Capture the cell that displays the provided text and extract its [x, y] central coordinate. 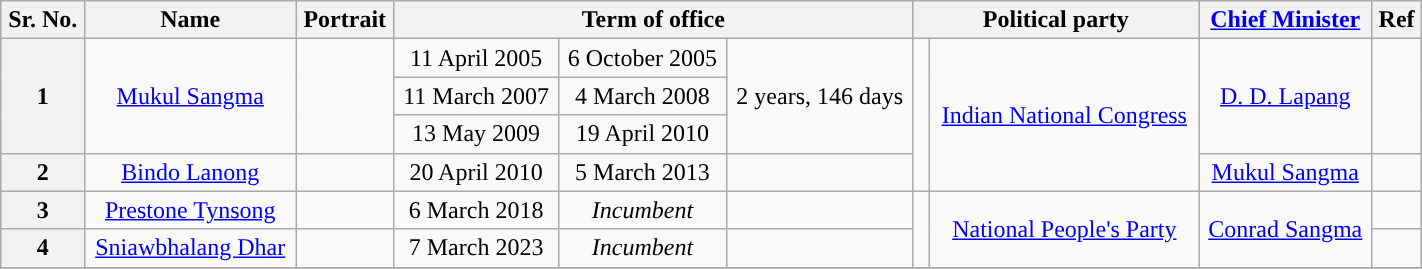
4 March 2008 [642, 96]
D. D. Lapang [1286, 96]
Sniawbhalang Dhar [190, 248]
13 May 2009 [476, 134]
11 April 2005 [476, 58]
5 March 2013 [642, 172]
6 March 2018 [476, 210]
7 March 2023 [476, 248]
2 years, 146 days [819, 96]
20 April 2010 [476, 172]
Sr. No. [43, 20]
1 [43, 96]
Ref [1396, 20]
Indian National Congress [1064, 115]
Bindo Lanong [190, 172]
2 [43, 172]
National People's Party [1064, 229]
6 October 2005 [642, 58]
Prestone Tynsong [190, 210]
Name [190, 20]
4 [43, 248]
Chief Minister [1286, 20]
Conrad Sangma [1286, 229]
3 [43, 210]
19 April 2010 [642, 134]
Portrait [345, 20]
11 March 2007 [476, 96]
Term of office [654, 20]
Political party [1056, 20]
